Determine the (x, y) coordinate at the center of the cell enclosing the given text.  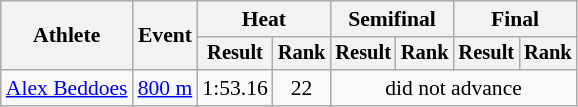
Event (166, 36)
22 (302, 88)
1:53.16 (234, 88)
800 m (166, 88)
Athlete (67, 36)
Semifinal (392, 19)
Heat (264, 19)
did not advance (453, 88)
Final (514, 19)
Alex Beddoes (67, 88)
